Identify which cell holds the provided text, then report its (X, Y) central coordinate. 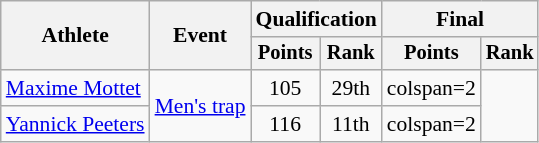
Qualification (316, 19)
Athlete (76, 36)
105 (286, 88)
Final (460, 19)
29th (351, 88)
116 (286, 124)
11th (351, 124)
Maxime Mottet (76, 88)
Yannick Peeters (76, 124)
Event (200, 36)
Men's trap (200, 106)
